From the cell containing the given text, extract its center point as (x, y) coordinate. 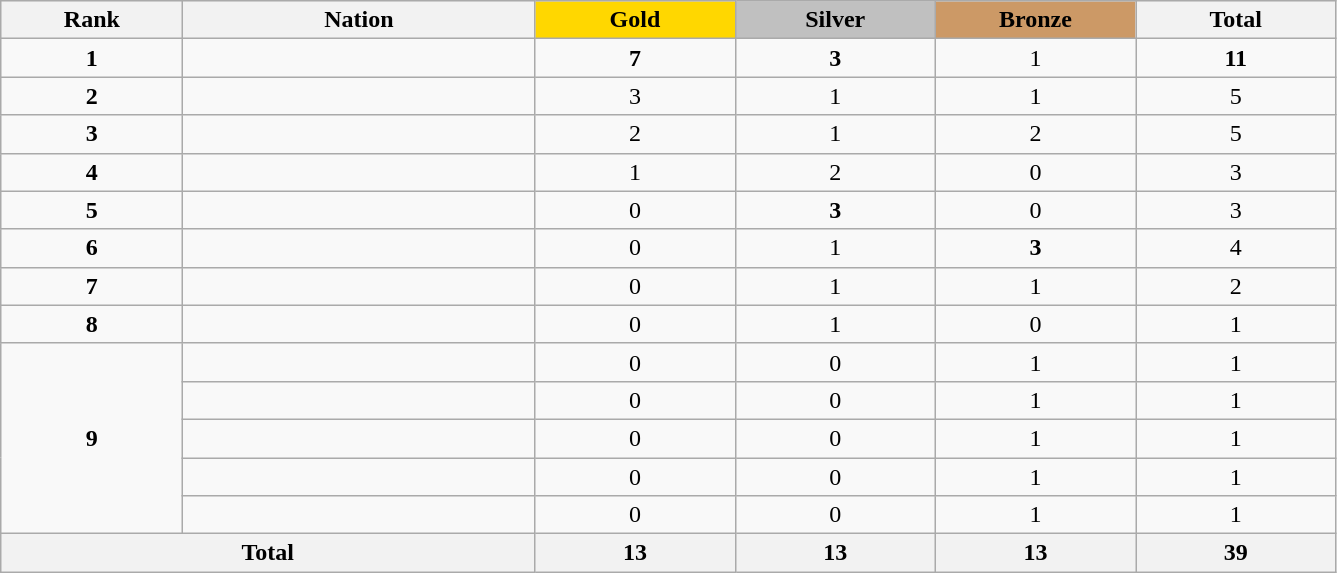
8 (92, 324)
9 (92, 438)
11 (1236, 58)
39 (1236, 553)
6 (92, 248)
Silver (835, 20)
Rank (92, 20)
Gold (635, 20)
Bronze (1035, 20)
Nation (359, 20)
